Provide the [X, Y] coordinate of the cell's center where the given text is located.  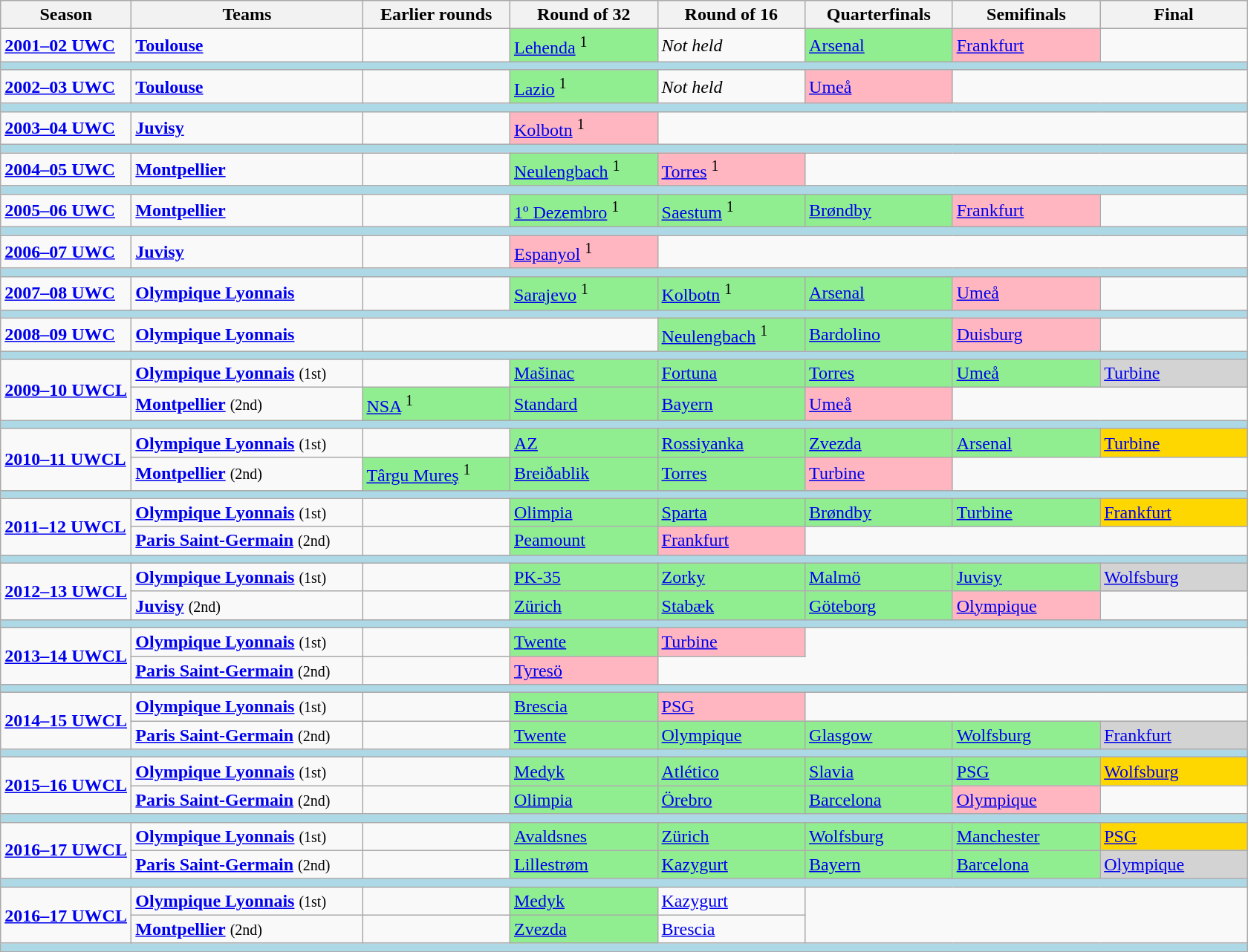
Manchester [1027, 836]
Avaldsnes [584, 836]
Zorky [731, 577]
2011–12 UWCL [66, 526]
2002–03 UWC [66, 86]
Târgu Mureş 1 [437, 474]
Torres 1 [731, 169]
Lillestrøm [584, 864]
Stabæk [731, 605]
Final [1174, 15]
Earlier rounds [437, 15]
Lehenda 1 [584, 46]
2005–06 UWC [66, 211]
2012–13 UWCL [66, 591]
Örebro [731, 800]
Göteborg [880, 605]
2014–15 UWCL [66, 721]
Round of 32 [584, 15]
Atlético [731, 772]
2004–05 UWC [66, 169]
Malmö [880, 577]
PK-35 [584, 577]
Bardolino [880, 334]
2003–04 UWC [66, 128]
Season [66, 15]
2013–14 UWCL [66, 656]
2010–11 UWCL [66, 459]
Slavia [880, 772]
Duisburg [1027, 334]
AZ [584, 443]
Round of 16 [731, 15]
Saestum 1 [731, 211]
1º Dezembro 1 [584, 211]
Breiðablik [584, 474]
Teams [247, 15]
Tyresö [584, 671]
Glasgow [880, 735]
Standard [584, 404]
Lazio 1 [584, 86]
Quarterfinals [880, 15]
Juvisy (2nd) [247, 605]
Semifinals [1027, 15]
Fortuna [731, 374]
2006–07 UWC [66, 252]
Sparta [731, 512]
2008–09 UWC [66, 334]
2007–08 UWC [66, 294]
Espanyol 1 [584, 252]
2001–02 UWC [66, 46]
Peamount [584, 541]
NSA 1 [437, 404]
Mašinac [584, 374]
2015–16 UWCL [66, 786]
Rossiyanka [731, 443]
Sarajevo 1 [584, 294]
2009–10 UWCL [66, 391]
